Locate the cell with the specified text and output its [x, y] center coordinate. 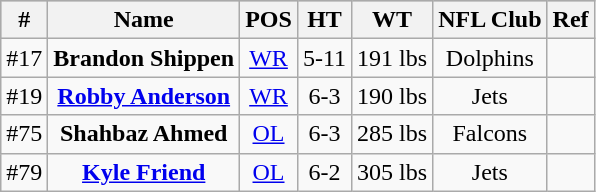
#75 [24, 134]
#19 [24, 96]
POS [269, 20]
285 lbs [392, 134]
#17 [24, 58]
NFL Club [490, 20]
HT [324, 20]
191 lbs [392, 58]
190 lbs [392, 96]
Shahbaz Ahmed [144, 134]
305 lbs [392, 172]
#79 [24, 172]
Brandon Shippen [144, 58]
# [24, 20]
Ref [570, 20]
WT [392, 20]
Name [144, 20]
Robby Anderson [144, 96]
Dolphins [490, 58]
Kyle Friend [144, 172]
5-11 [324, 58]
Falcons [490, 134]
6-2 [324, 172]
